Identify which cell holds the provided text, then report its [x, y] central coordinate. 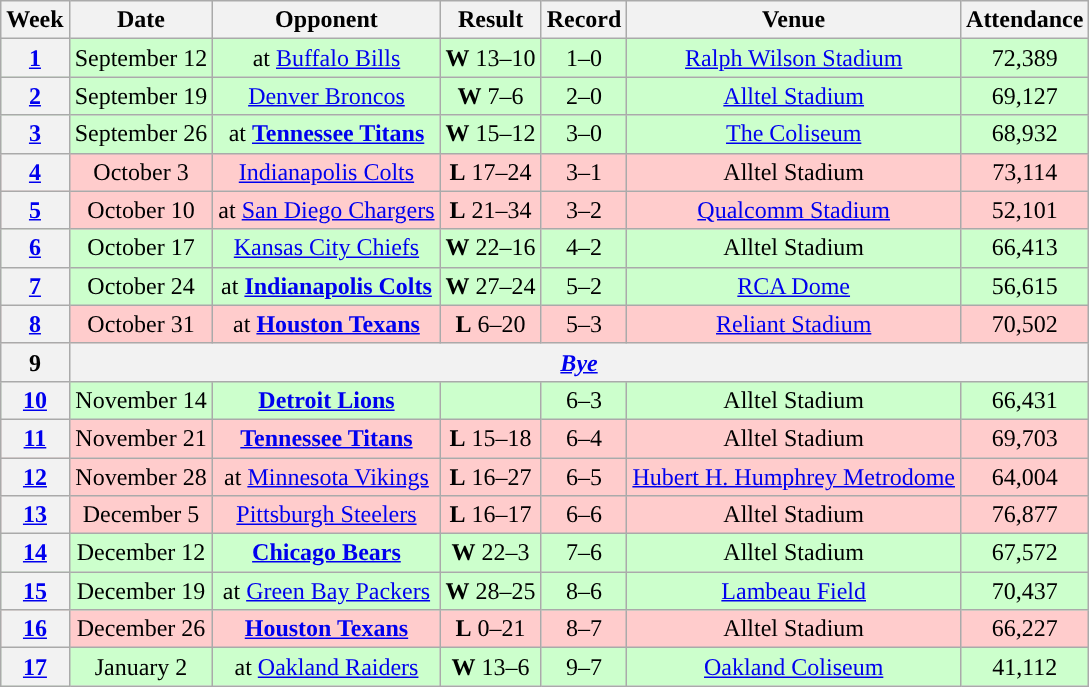
5–3 [584, 324]
Kansas City Chiefs [326, 248]
4–2 [584, 248]
8 [35, 324]
Oakland Coliseum [794, 667]
at Indianapolis Colts [326, 286]
at San Diego Chargers [326, 210]
September 12 [141, 58]
9 [35, 362]
L 17–24 [490, 172]
17 [35, 667]
Attendance [1025, 20]
69,703 [1025, 438]
October 10 [141, 210]
Opponent [326, 20]
1 [35, 58]
76,877 [1025, 515]
Ralph Wilson Stadium [794, 58]
52,101 [1025, 210]
W 15–12 [490, 134]
October 3 [141, 172]
6–3 [584, 400]
W 13–6 [490, 667]
1–0 [584, 58]
W 13–10 [490, 58]
73,114 [1025, 172]
L 0–21 [490, 629]
7–6 [584, 553]
Pittsburgh Steelers [326, 515]
6–6 [584, 515]
Reliant Stadium [794, 324]
13 [35, 515]
2–0 [584, 96]
69,127 [1025, 96]
Lambeau Field [794, 591]
W 22–3 [490, 553]
at Houston Texans [326, 324]
14 [35, 553]
70,502 [1025, 324]
11 [35, 438]
January 2 [141, 667]
70,437 [1025, 591]
Record [584, 20]
The Coliseum [794, 134]
Tennessee Titans [326, 438]
L 16–17 [490, 515]
December 26 [141, 629]
December 5 [141, 515]
Qualcomm Stadium [794, 210]
7 [35, 286]
4 [35, 172]
Denver Broncos [326, 96]
L 6–20 [490, 324]
3–1 [584, 172]
66,227 [1025, 629]
Venue [794, 20]
at Green Bay Packers [326, 591]
66,413 [1025, 248]
October 31 [141, 324]
Date [141, 20]
W 28–25 [490, 591]
10 [35, 400]
L 16–27 [490, 477]
66,431 [1025, 400]
Hubert H. Humphrey Metrodome [794, 477]
41,112 [1025, 667]
Week [35, 20]
3 [35, 134]
64,004 [1025, 477]
Indianapolis Colts [326, 172]
October 24 [141, 286]
6–4 [584, 438]
November 14 [141, 400]
October 17 [141, 248]
September 19 [141, 96]
W 27–24 [490, 286]
W 22–16 [490, 248]
67,572 [1025, 553]
Detroit Lions [326, 400]
November 21 [141, 438]
Houston Texans [326, 629]
9–7 [584, 667]
72,389 [1025, 58]
Result [490, 20]
16 [35, 629]
L 21–34 [490, 210]
W 7–6 [490, 96]
at Minnesota Vikings [326, 477]
at Tennessee Titans [326, 134]
5 [35, 210]
5–2 [584, 286]
December 19 [141, 591]
15 [35, 591]
December 12 [141, 553]
3–2 [584, 210]
8–7 [584, 629]
RCA Dome [794, 286]
68,932 [1025, 134]
Bye [579, 362]
8–6 [584, 591]
3–0 [584, 134]
2 [35, 96]
at Buffalo Bills [326, 58]
September 26 [141, 134]
L 15–18 [490, 438]
6–5 [584, 477]
12 [35, 477]
6 [35, 248]
at Oakland Raiders [326, 667]
56,615 [1025, 286]
November 28 [141, 477]
Chicago Bears [326, 553]
